Return the (X, Y) coordinate for the center point of the cell that contains the specified text.  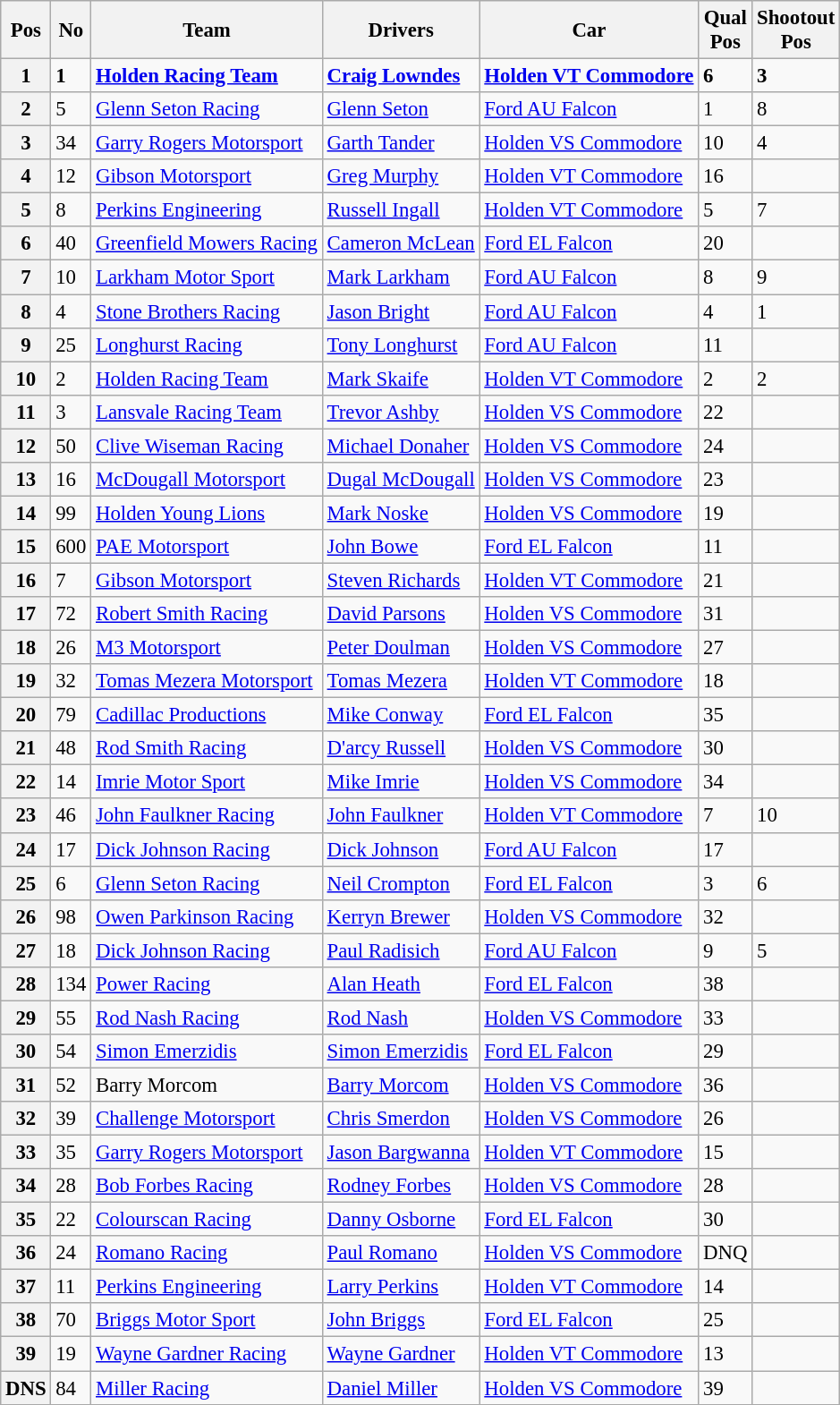
Dick Johnson (401, 849)
52 (72, 1085)
M3 Motorsport (208, 648)
Power Racing (208, 984)
Daniel Miller (401, 1388)
D'arcy Russell (401, 748)
Paul Romano (401, 1253)
Rod Smith Racing (208, 748)
Jason Bright (401, 311)
Longhurst Racing (208, 345)
Rodney Forbes (401, 1186)
Challenge Motorsport (208, 1119)
Rod Nash (401, 1018)
Peter Doulman (401, 648)
John Faulkner Racing (208, 816)
Tomas Mezera (401, 681)
Briggs Motor Sport (208, 1320)
Danny Osborne (401, 1220)
Robert Smith Racing (208, 614)
70 (72, 1320)
Imrie Motor Sport (208, 782)
DNQ (725, 1253)
No (72, 30)
Team (208, 30)
David Parsons (401, 614)
Holden Young Lions (208, 513)
Chris Smerdon (401, 1119)
Glenn Seton (401, 109)
Owen Parkinson Racing (208, 916)
50 (72, 446)
McDougall Motorsport (208, 480)
Stone Brothers Racing (208, 311)
40 (72, 244)
Russell Ingall (401, 210)
Mark Noske (401, 513)
Car (589, 30)
Neil Crompton (401, 883)
Wayne Gardner Racing (208, 1354)
Colourscan Racing (208, 1220)
Craig Lowndes (401, 76)
72 (72, 614)
Kerryn Brewer (401, 916)
Paul Radisich (401, 950)
Trevor Ashby (401, 412)
Drivers (401, 30)
Mark Skaife (401, 379)
Alan Heath (401, 984)
DNS (26, 1388)
Mike Conway (401, 715)
Larry Perkins (401, 1287)
99 (72, 513)
Garth Tander (401, 143)
Steven Richards (401, 580)
Pos (26, 30)
Bob Forbes Racing (208, 1186)
55 (72, 1018)
John Faulkner (401, 816)
Tony Longhurst (401, 345)
37 (26, 1287)
Cameron McLean (401, 244)
134 (72, 984)
John Briggs (401, 1320)
Greg Murphy (401, 176)
54 (72, 1052)
Clive Wiseman Racing (208, 446)
79 (72, 715)
Cadillac Productions (208, 715)
Larkham Motor Sport (208, 277)
Tomas Mezera Motorsport (208, 681)
Romano Racing (208, 1253)
Lansvale Racing Team (208, 412)
John Bowe (401, 547)
Rod Nash Racing (208, 1018)
Mark Larkham (401, 277)
ShootoutPos (796, 30)
84 (72, 1388)
Miller Racing (208, 1388)
Greenfield Mowers Racing (208, 244)
Mike Imrie (401, 782)
Dugal McDougall (401, 480)
48 (72, 748)
Michael Donaher (401, 446)
98 (72, 916)
46 (72, 816)
600 (72, 547)
Jason Bargwanna (401, 1153)
PAE Motorsport (208, 547)
Wayne Gardner (401, 1354)
QualPos (725, 30)
